Identify which cell holds the provided text, then report its [x, y] central coordinate. 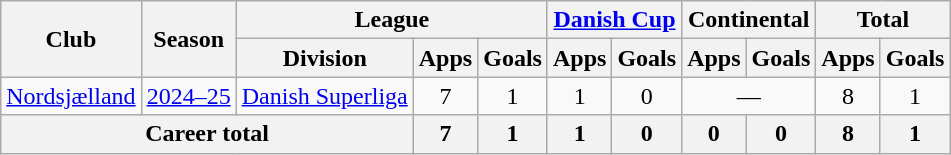
Nordsjælland [71, 96]
Danish Superliga [324, 96]
Total [883, 20]
Danish Cup [614, 20]
Division [324, 58]
Season [188, 39]
— [749, 96]
Career total [207, 134]
League [392, 20]
Continental [749, 20]
Club [71, 39]
2024–25 [188, 96]
